Scan for the cell matching the given text and deliver its [x, y] coordinate at center. 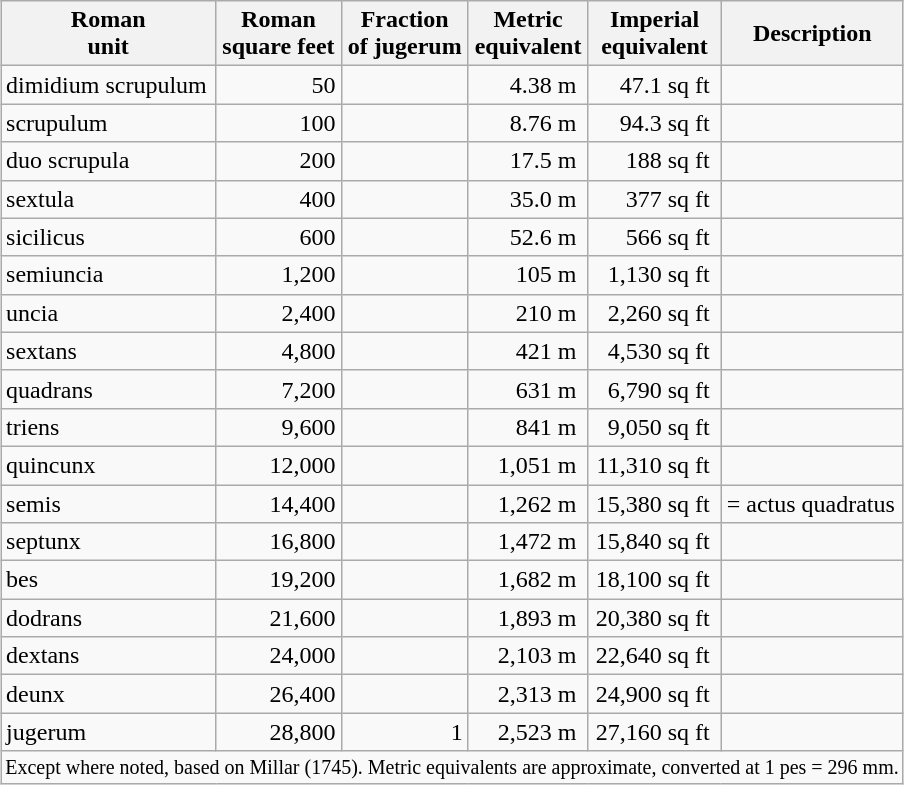
15,380 sq ft [654, 503]
19,200 [278, 580]
sicilicus [108, 237]
27,160 sq ft [654, 732]
377 sq ft [654, 199]
deunx [108, 694]
4.38 m [528, 85]
8.76 m [528, 123]
14,400 [278, 503]
2,523 m [528, 732]
21,600 [278, 618]
semis [108, 503]
2,313 m [528, 694]
566 sq ft [654, 237]
24,000 [278, 656]
sextans [108, 351]
Metricequivalent [528, 34]
6,790 sq ft [654, 389]
24,900 sq ft [654, 694]
bes [108, 580]
188 sq ft [654, 161]
35.0 m [528, 199]
47.1 sq ft [654, 85]
Except where noted, based on Millar (1745). Metric equivalents are approximate, converted at 1 pes = 296 mm. [452, 768]
sextula [108, 199]
= actus quadratus [812, 503]
1,262 m [528, 503]
jugerum [108, 732]
631 m [528, 389]
Romanunit [108, 34]
Imperialequivalent [654, 34]
scrupulum [108, 123]
12,000 [278, 465]
Description [812, 34]
22,640 sq ft [654, 656]
9,050 sq ft [654, 427]
2,260 sq ft [654, 313]
1,051 m [528, 465]
2,400 [278, 313]
100 [278, 123]
18,100 sq ft [654, 580]
400 [278, 199]
50 [278, 85]
11,310 sq ft [654, 465]
quadrans [108, 389]
1,893 m [528, 618]
triens [108, 427]
28,800 [278, 732]
4,800 [278, 351]
600 [278, 237]
200 [278, 161]
1,472 m [528, 542]
4,530 sq ft [654, 351]
26,400 [278, 694]
dimidium scrupulum [108, 85]
7,200 [278, 389]
dodrans [108, 618]
1,200 [278, 275]
52.6 m [528, 237]
210 m [528, 313]
15,840 sq ft [654, 542]
421 m [528, 351]
Fractionof jugerum [404, 34]
16,800 [278, 542]
duo scrupula [108, 161]
septunx [108, 542]
2,103 m [528, 656]
20,380 sq ft [654, 618]
1,130 sq ft [654, 275]
1 [404, 732]
105 m [528, 275]
841 m [528, 427]
quincunx [108, 465]
dextans [108, 656]
17.5 m [528, 161]
1,682 m [528, 580]
uncia [108, 313]
semiuncia [108, 275]
9,600 [278, 427]
Romansquare feet [278, 34]
94.3 sq ft [654, 123]
